Search for the cell housing the specified text and yield its (x, y) center coordinate. 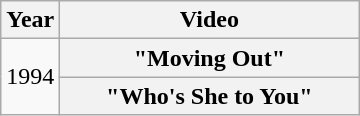
"Who's She to You" (210, 96)
"Moving Out" (210, 58)
Year (30, 20)
Video (210, 20)
1994 (30, 77)
